Capture the cell that displays the provided text and extract its (x, y) central coordinate. 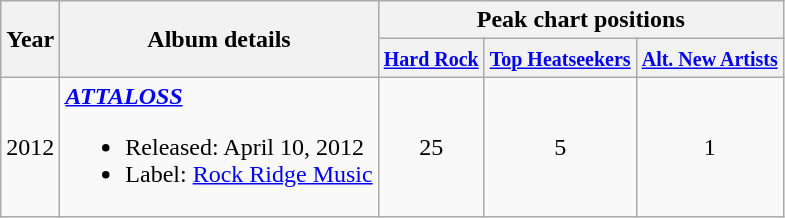
25 (431, 147)
Top Heatseekers (560, 58)
Year (30, 39)
Alt. New Artists (710, 58)
Peak chart positions (580, 20)
Album details (219, 39)
1 (710, 147)
2012 (30, 147)
Hard Rock (431, 58)
ATTALOSSReleased: April 10, 2012Label: Rock Ridge Music (219, 147)
5 (560, 147)
